Provide the [X, Y] coordinate of the cell's center where the given text is located.  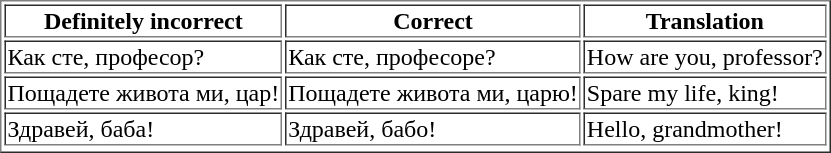
Здравей, бабо! [433, 128]
Spare my life, king! [705, 92]
Как сте, професор? [143, 56]
How are you, professor? [705, 56]
Hello, grandmother! [705, 128]
Как сте, професоре? [433, 56]
Definitely incorrect [143, 20]
Здравей, баба! [143, 128]
Correct [433, 20]
Пощадете живота ми, цар! [143, 92]
Translation [705, 20]
Пощадете живота ми, царю! [433, 92]
